Extract the (X, Y) coordinate from the center of the cell holding the provided text.  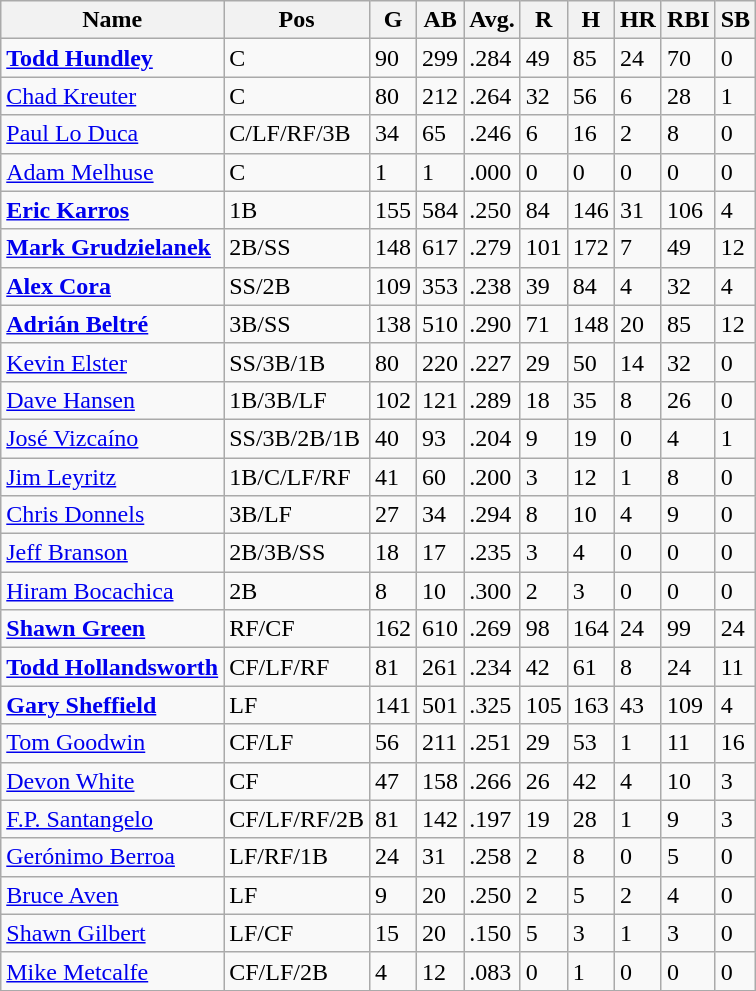
.264 (492, 96)
.300 (492, 591)
.000 (492, 172)
2B/3B/SS (297, 553)
RBI (688, 20)
SS/2B (297, 286)
212 (440, 96)
617 (440, 248)
.246 (492, 134)
Name (112, 20)
R (544, 20)
Paul Lo Duca (112, 134)
.279 (492, 248)
1B/3B/LF (297, 400)
Gerónimo Berroa (112, 857)
61 (590, 667)
99 (688, 629)
CF/LF/RF (297, 667)
CF/LF/RF/2B (297, 819)
Avg. (492, 20)
211 (440, 743)
Chris Donnels (112, 515)
Pos (297, 20)
.200 (492, 477)
Gary Sheffield (112, 705)
Kevin Elster (112, 362)
65 (440, 134)
15 (392, 933)
155 (392, 210)
Alex Cora (112, 286)
José Vizcaíno (112, 438)
.258 (492, 857)
93 (440, 438)
2B (297, 591)
220 (440, 362)
LF/CF (297, 933)
.227 (492, 362)
CF/LF/2B (297, 971)
Jim Leyritz (112, 477)
40 (392, 438)
105 (544, 705)
39 (544, 286)
C/LF/RF/3B (297, 134)
141 (392, 705)
2B/SS (297, 248)
HR (638, 20)
138 (392, 324)
Mike Metcalfe (112, 971)
Shawn Green (112, 629)
CF/LF (297, 743)
50 (590, 362)
Hiram Bocachica (112, 591)
.150 (492, 933)
106 (688, 210)
Eric Karros (112, 210)
41 (392, 477)
.238 (492, 286)
SS/3B/1B (297, 362)
158 (440, 781)
.290 (492, 324)
.204 (492, 438)
1B/C/LF/RF (297, 477)
SS/3B/2B/1B (297, 438)
43 (638, 705)
Jeff Branson (112, 553)
RF/CF (297, 629)
60 (440, 477)
.325 (492, 705)
SB (735, 20)
353 (440, 286)
121 (440, 400)
47 (392, 781)
Dave Hansen (112, 400)
Devon White (112, 781)
90 (392, 58)
17 (440, 553)
146 (590, 210)
.234 (492, 667)
501 (440, 705)
.269 (492, 629)
163 (590, 705)
584 (440, 210)
.284 (492, 58)
261 (440, 667)
510 (440, 324)
LF/RF/1B (297, 857)
.251 (492, 743)
.235 (492, 553)
1B (297, 210)
14 (638, 362)
Shawn Gilbert (112, 933)
172 (590, 248)
101 (544, 248)
H (590, 20)
Adrián Beltré (112, 324)
162 (392, 629)
.197 (492, 819)
Adam Melhuse (112, 172)
Chad Kreuter (112, 96)
610 (440, 629)
35 (590, 400)
142 (440, 819)
Bruce Aven (112, 895)
3B/LF (297, 515)
98 (544, 629)
Todd Hundley (112, 58)
7 (638, 248)
CF (297, 781)
Todd Hollandsworth (112, 667)
3B/SS (297, 324)
.289 (492, 400)
27 (392, 515)
164 (590, 629)
.266 (492, 781)
.294 (492, 515)
299 (440, 58)
102 (392, 400)
.083 (492, 971)
Tom Goodwin (112, 743)
Mark Grudzielanek (112, 248)
G (392, 20)
53 (590, 743)
AB (440, 20)
70 (688, 58)
F.P. Santangelo (112, 819)
71 (544, 324)
